Find where the given text appears and provide that cell's center as [x, y] coordinate. 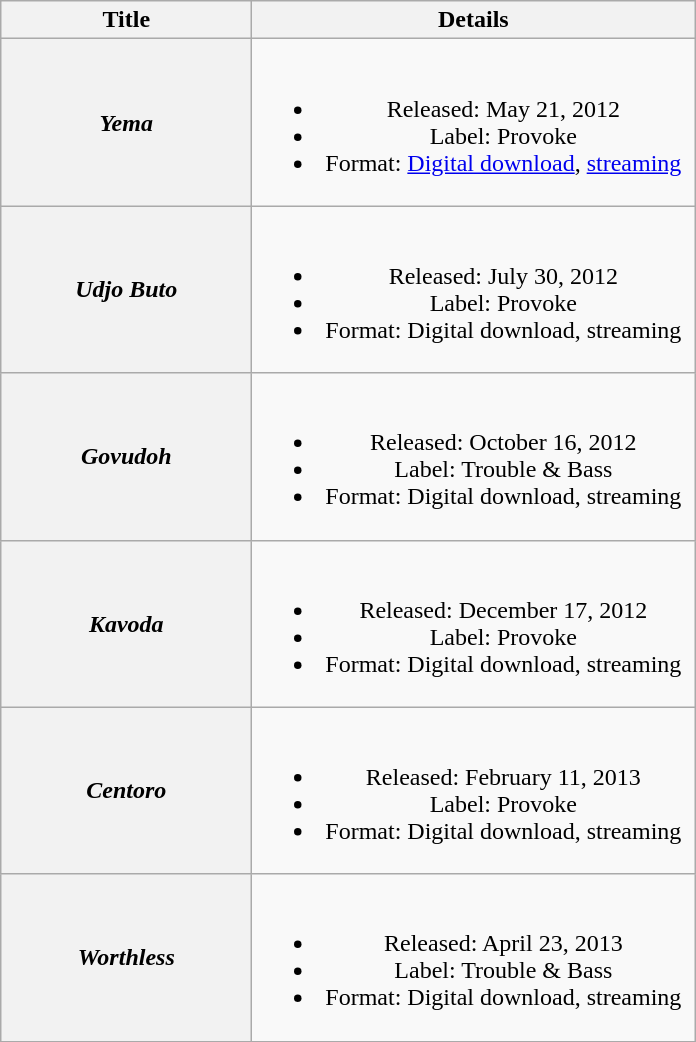
Released: October 16, 2012Label: Trouble & BassFormat: Digital download, streaming [474, 456]
Released: May 21, 2012Label: ProvokeFormat: Digital download, streaming [474, 122]
Released: April 23, 2013Label: Trouble & BassFormat: Digital download, streaming [474, 958]
Udjo Buto [126, 290]
Yema [126, 122]
Worthless [126, 958]
Govudoh [126, 456]
Kavoda [126, 624]
Title [126, 20]
Released: July 30, 2012Label: ProvokeFormat: Digital download, streaming [474, 290]
Released: December 17, 2012Label: ProvokeFormat: Digital download, streaming [474, 624]
Centoro [126, 790]
Details [474, 20]
Released: February 11, 2013Label: ProvokeFormat: Digital download, streaming [474, 790]
